Locate the cell with the specified text and output its (X, Y) center coordinate. 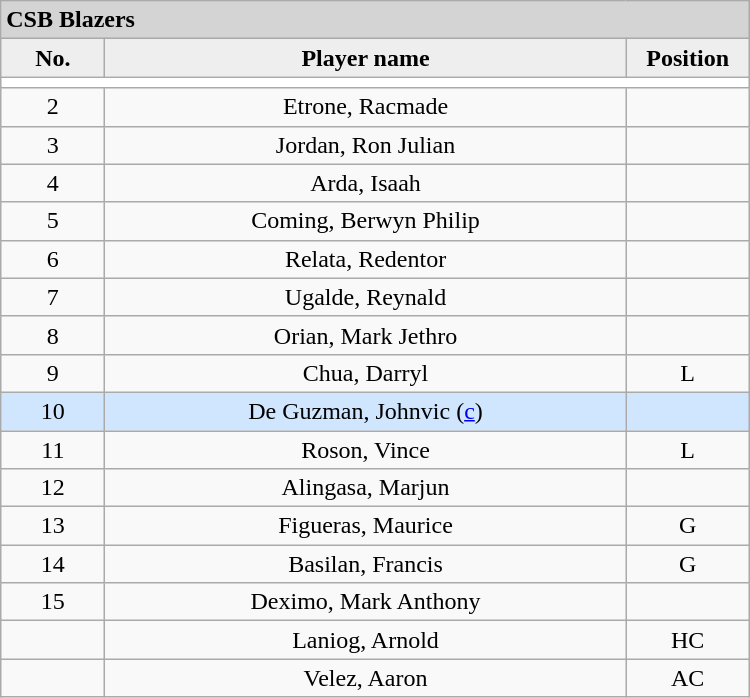
CSB Blazers (375, 20)
Jordan, Ron Julian (366, 145)
2 (53, 107)
3 (53, 145)
Ugalde, Reynald (366, 297)
Deximo, Mark Anthony (366, 602)
De Guzman, Johnvic (c) (366, 411)
Figueras, Maurice (366, 526)
6 (53, 259)
Velez, Aaron (366, 678)
AC (688, 678)
14 (53, 564)
7 (53, 297)
Basilan, Francis (366, 564)
13 (53, 526)
Position (688, 58)
Etrone, Racmade (366, 107)
9 (53, 373)
Relata, Redentor (366, 259)
15 (53, 602)
Chua, Darryl (366, 373)
Arda, Isaah (366, 183)
11 (53, 449)
Player name (366, 58)
Alingasa, Marjun (366, 488)
10 (53, 411)
4 (53, 183)
HC (688, 640)
Roson, Vince (366, 449)
No. (53, 58)
5 (53, 221)
Laniog, Arnold (366, 640)
12 (53, 488)
Orian, Mark Jethro (366, 335)
8 (53, 335)
Coming, Berwyn Philip (366, 221)
